Return (x, y) of the center of cell containing provided text 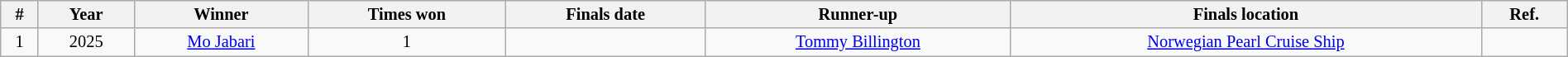
Norwegian Pearl Cruise Ship (1245, 42)
2025 (86, 42)
Runner-up (858, 14)
Winner (222, 14)
Year (86, 14)
Finals date (605, 14)
Tommy Billington (858, 42)
# (20, 14)
Ref. (1524, 14)
Mo Jabari (222, 42)
Finals location (1245, 14)
Times won (407, 14)
